Locate the cell with the specified text and output its (X, Y) center coordinate. 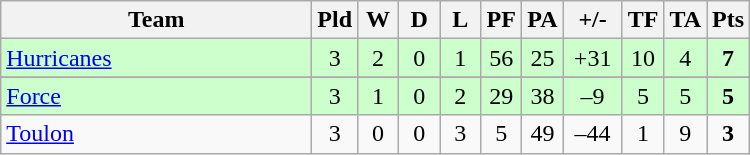
PF (502, 20)
56 (502, 58)
25 (542, 58)
10 (643, 58)
D (420, 20)
TA (686, 20)
+/- (592, 20)
TF (643, 20)
4 (686, 58)
L (460, 20)
9 (686, 134)
Pts (728, 20)
Toulon (156, 134)
–44 (592, 134)
+31 (592, 58)
Pld (335, 20)
W (378, 20)
Team (156, 20)
7 (728, 58)
Hurricanes (156, 58)
–9 (592, 96)
Force (156, 96)
29 (502, 96)
38 (542, 96)
49 (542, 134)
PA (542, 20)
